Scan for the cell matching the given text and deliver its [x, y] coordinate at center. 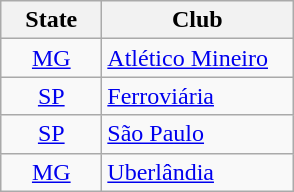
São Paulo [198, 134]
Atlético Mineiro [198, 58]
Ferroviária [198, 96]
Uberlândia [198, 172]
State [52, 20]
Club [198, 20]
